Pinpoint the cell where the given text exists, returning its [x, y] midpoint coordinate. 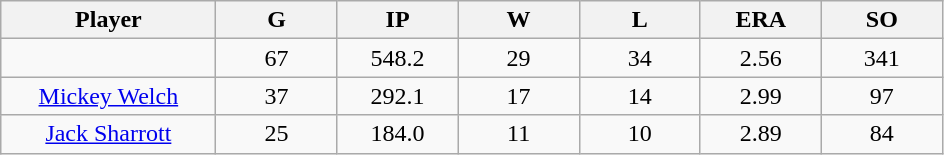
W [518, 20]
10 [640, 134]
67 [276, 58]
SO [882, 20]
Jack Sharrott [108, 134]
184.0 [398, 134]
548.2 [398, 58]
17 [518, 96]
Mickey Welch [108, 96]
37 [276, 96]
84 [882, 134]
IP [398, 20]
97 [882, 96]
Player [108, 20]
2.89 [760, 134]
ERA [760, 20]
11 [518, 134]
2.56 [760, 58]
L [640, 20]
292.1 [398, 96]
34 [640, 58]
25 [276, 134]
14 [640, 96]
341 [882, 58]
G [276, 20]
2.99 [760, 96]
29 [518, 58]
